Determine the (x, y) coordinate at the center of the cell enclosing the given text.  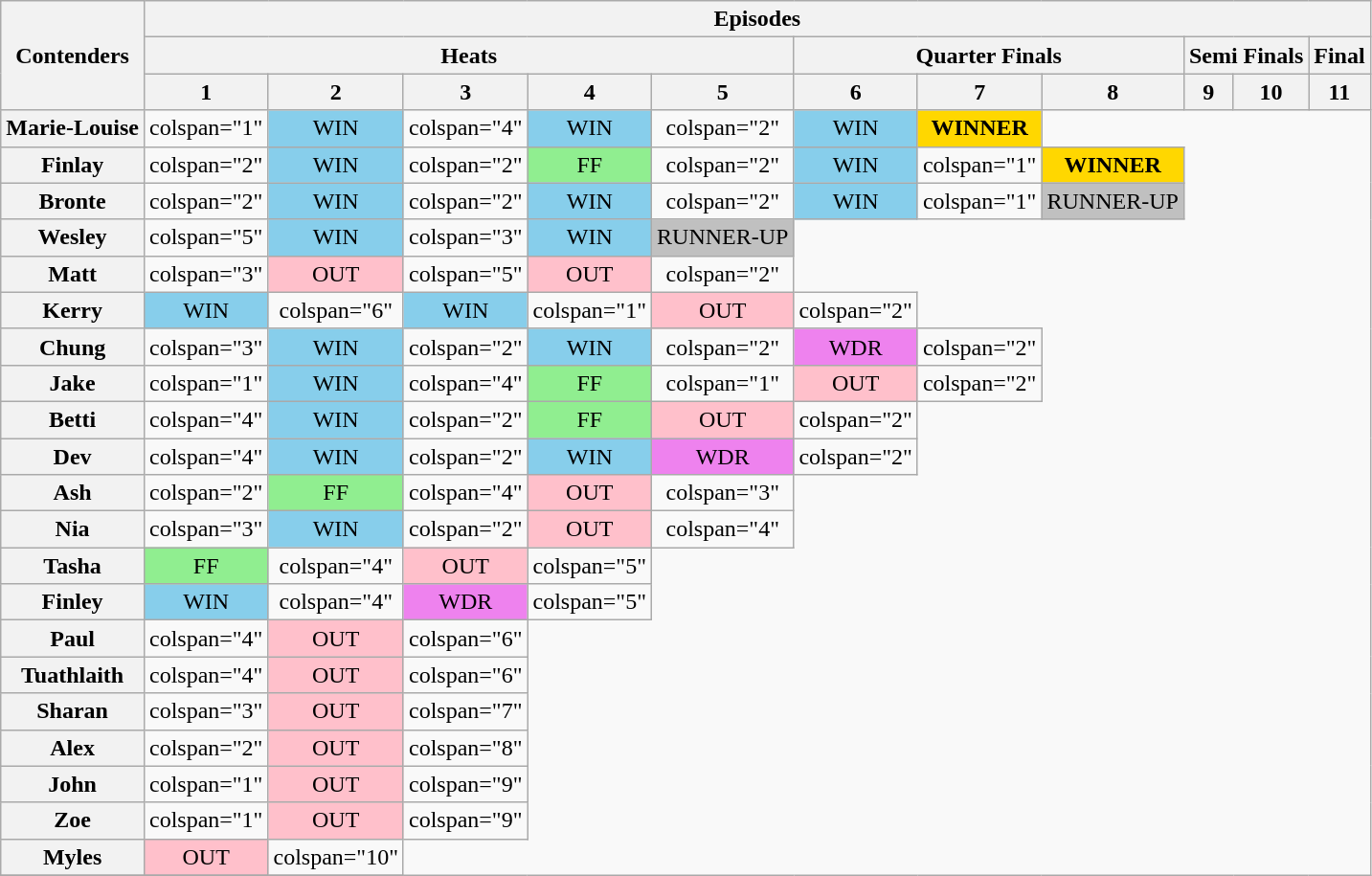
8 (1113, 92)
Contenders (73, 56)
Semi Finals (1246, 56)
Dev (73, 457)
5 (723, 92)
10 (1271, 92)
Episodes (756, 19)
9 (1208, 92)
2 (336, 92)
6 (856, 92)
Tuathlaith (73, 675)
Wesley (73, 237)
Paul (73, 639)
Nia (73, 529)
Matt (73, 274)
John (73, 784)
Bronte (73, 201)
11 (1339, 92)
colspan="10" (336, 857)
Heats (468, 56)
Alex (73, 748)
Chung (73, 347)
Myles (73, 857)
Jake (73, 383)
Sharan (73, 711)
Zoe (73, 820)
Final (1339, 56)
3 (465, 92)
colspan="8" (465, 748)
Ash (73, 493)
colspan="7" (465, 711)
Marie-Louise (73, 128)
1 (206, 92)
Quarter Finals (988, 56)
Finlay (73, 165)
Tasha (73, 566)
Kerry (73, 310)
7 (979, 92)
Finley (73, 602)
Betti (73, 419)
4 (590, 92)
